Search for the cell housing the specified text and yield its [x, y] center coordinate. 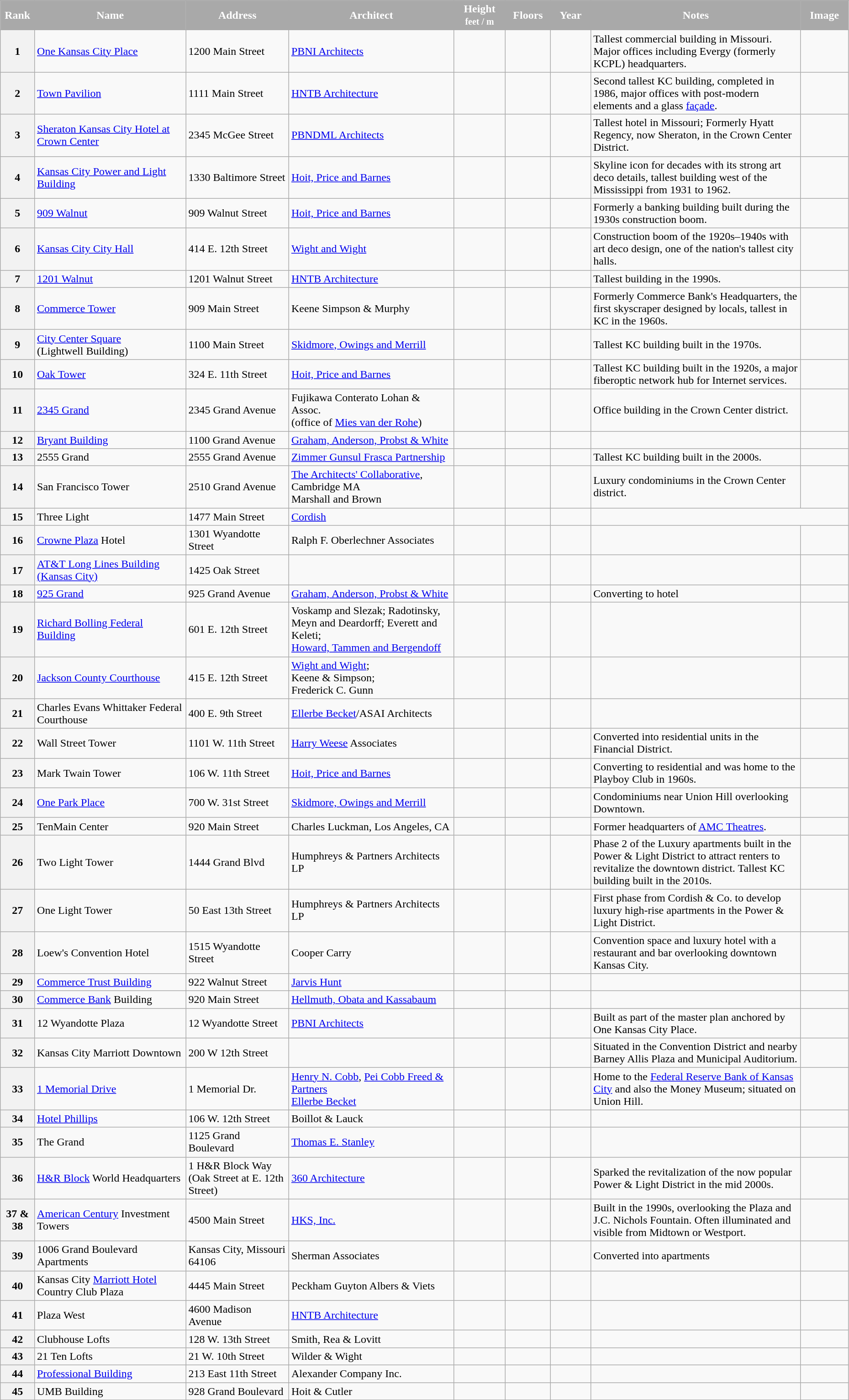
Town Pavilion [111, 93]
1100 Main Street [237, 345]
1201 Walnut Street [237, 279]
27 [17, 910]
43 [17, 1356]
1515 Wyandotte Street [237, 952]
Tallest commercial building in Missouri. Major offices including Evergy (formerly KCPL) headquarters. [696, 51]
Heightfeet / m [480, 16]
Tallest hotel in Missouri; Formerly Hyatt Regency, now Sheraton, in the Crown Center District. [696, 135]
Converted into apartments [696, 1256]
One Park Place [111, 802]
Tallest building in the 1990s. [696, 279]
909 Walnut Street [237, 213]
39 [17, 1256]
Built in the 1990s, overlooking the Plaza and J.C. Nichols Fountain. Often illuminated and visible from Midtown or Westport. [696, 1220]
1201 Walnut [111, 279]
H&R Block World Headquarters [111, 1178]
Converting to hotel [696, 594]
2510 Grand Avenue [237, 487]
30 [17, 1000]
2345 Grand Avenue [237, 410]
Jackson County Courthouse [111, 678]
Commerce Trust Building [111, 982]
33 [17, 1089]
Smith, Rea & Lovitt [371, 1339]
2555 Grand [111, 457]
AT&T Long Lines Building (Kansas City) [111, 570]
4600 Madison Avenue [237, 1315]
Home to the Federal Reserve Bank of Kansas City and also the Money Museum; situated on Union Hill. [696, 1089]
Keene Simpson & Murphy [371, 308]
HKS, Inc. [371, 1220]
1 Memorial Drive [111, 1089]
Oak Tower [111, 374]
9 [17, 345]
PBNDML Architects [371, 135]
2 [17, 93]
Commerce Tower [111, 308]
1111 Main Street [237, 93]
Clubhouse Lofts [111, 1339]
Wall Street Tower [111, 743]
12 Wyandotte Plaza [111, 1023]
2555 Grand Avenue [237, 457]
Skyline icon for decades with its strong art deco details, tallest building west of the Mississippi from 1931 to 1962. [696, 177]
213 East 11th Street [237, 1373]
Thomas E. Stanley [371, 1142]
42 [17, 1339]
Sherman Associates [371, 1256]
Convention space and luxury hotel with a restaurant and bar overlooking downtown Kansas City. [696, 952]
Bryant Building [111, 440]
1100 Grand Avenue [237, 440]
Condominiums near Union Hill overlooking Downtown. [696, 802]
Name [111, 16]
13 [17, 457]
21 W. 10th Street [237, 1356]
Kansas City, Missouri 64106 [237, 1256]
The Grand [111, 1142]
Hotel Phillips [111, 1119]
Sheraton Kansas City Hotel at Crown Center [111, 135]
Tallest KC building built in the 1970s. [696, 345]
TenMain Center [111, 826]
Peckham Guyton Albers & Viets [371, 1286]
Ellerbe Becket/ASAI Architects [371, 714]
7 [17, 279]
909 Main Street [237, 308]
106 W. 11th Street [237, 773]
Loew's Convention Hotel [111, 952]
106 W. 12th Street [237, 1119]
1125 Grand Boulevard [237, 1142]
700 W. 31st Street [237, 802]
12 [17, 440]
Second tallest KC building, completed in 1986, major offices with post-modern elements and a glass façade. [696, 93]
2345 McGee Street [237, 135]
1425 Oak Street [237, 570]
1330 Baltimore Street [237, 177]
Rank [17, 16]
4 [17, 177]
Kansas City City Hall [111, 249]
909 Walnut [111, 213]
Cooper Carry [371, 952]
Plaza West [111, 1315]
10 [17, 374]
922 Walnut Street [237, 982]
Converting to residential and was home to the Playboy Club in 1960s. [696, 773]
35 [17, 1142]
12 Wyandotte Street [237, 1023]
Kansas City Marriott Hotel Country Club Plaza [111, 1286]
20 [17, 678]
17 [17, 570]
Professional Building [111, 1373]
Charles Evans Whittaker Federal Courthouse [111, 714]
1444 Grand Blvd [237, 862]
Image [824, 16]
29 [17, 982]
Alexander Company Inc. [371, 1373]
19 [17, 630]
5 [17, 213]
1301 Wyandotte Street [237, 540]
2345 Grand [111, 410]
324 E. 11th Street [237, 374]
Notes [696, 16]
4445 Main Street [237, 1286]
One Kansas City Place [111, 51]
The Architects' Collaborative, Cambridge MAMarshall and Brown [371, 487]
928 Grand Boulevard [237, 1391]
8 [17, 308]
Tallest KC building built in the 1920s, a major fiberoptic network hub for Internet services. [696, 374]
Two Light Tower [111, 862]
4500 Main Street [237, 1220]
Wight and Wight [371, 249]
128 W. 13th Street [237, 1339]
Kansas City Marriott Downtown [111, 1053]
36 [17, 1178]
Henry N. Cobb, Pei Cobb Freed & PartnersEllerbe Becket [371, 1089]
One Light Tower [111, 910]
1200 Main Street [237, 51]
31 [17, 1023]
San Francisco Tower [111, 487]
23 [17, 773]
415 E. 12th Street [237, 678]
Three Light [111, 517]
34 [17, 1119]
Luxury condominiums in the Crown Center district. [696, 487]
414 E. 12th Street [237, 249]
360 Architecture [371, 1178]
Kansas City Power and Light Building [111, 177]
32 [17, 1053]
Formerly Commerce Bank's Headquarters, the first skyscraper designed by locals, tallest in KC in the 1960s. [696, 308]
11 [17, 410]
Voskamp and Slezak; Radotinsky, Meyn and Deardorff; Everett and Keleti;Howard, Tammen and Bergendoff [371, 630]
Charles Luckman, Los Angeles, CA [371, 826]
18 [17, 594]
City Center Square(Lightwell Building) [111, 345]
Floors [528, 16]
1 [17, 51]
601 E. 12th Street [237, 630]
Formerly a banking building built during the 1930s construction boom. [696, 213]
Hoit & Cutler [371, 1391]
Ralph F. Oberlechner Associates [371, 540]
Architect [371, 16]
Sparked the revitalization of the now popular Power & Light District in the mid 2000s. [696, 1178]
Jarvis Hunt [371, 982]
1101 W. 11th Street [237, 743]
Tallest KC building built in the 2000s. [696, 457]
41 [17, 1315]
Richard Bolling Federal Building [111, 630]
Zimmer Gunsul Frasca Partnership [371, 457]
1477 Main Street [237, 517]
50 East 13th Street [237, 910]
Address [237, 16]
40 [17, 1286]
45 [17, 1391]
American Century Investment Towers [111, 1220]
28 [17, 952]
Commerce Bank Building [111, 1000]
Wight and Wight;Keene & Simpson;Frederick C. Gunn [371, 678]
Converted into residential units in the Financial District. [696, 743]
16 [17, 540]
Year [570, 16]
Cordish [371, 517]
Harry Weese Associates [371, 743]
Mark Twain Tower [111, 773]
15 [17, 517]
44 [17, 1373]
Office building in the Crown Center district. [696, 410]
25 [17, 826]
Construction boom of the 1920s–1940s with art deco design, one of the nation's tallest city halls. [696, 249]
200 W 12th Street [237, 1053]
1 Memorial Dr. [237, 1089]
Crowne Plaza Hotel [111, 540]
3 [17, 135]
First phase from Cordish & Co. to develop luxury high-rise apartments in the Power & Light District. [696, 910]
Former headquarters of AMC Theatres. [696, 826]
26 [17, 862]
22 [17, 743]
Fujikawa Conterato Lohan & Assoc.(office of Mies van der Rohe) [371, 410]
Situated in the Convention District and nearby Barney Allis Plaza and Municipal Auditorium. [696, 1053]
Built as part of the master plan anchored by One Kansas City Place. [696, 1023]
Wilder & Wight [371, 1356]
UMB Building [111, 1391]
24 [17, 802]
Boillot & Lauck [371, 1119]
400 E. 9th Street [237, 714]
925 Grand [111, 594]
37 & 38 [17, 1220]
Hellmuth, Obata and Kassabaum [371, 1000]
14 [17, 487]
1006 Grand Boulevard Apartments [111, 1256]
21 [17, 714]
6 [17, 249]
1 H&R Block Way(Oak Street at E. 12th Street) [237, 1178]
21 Ten Lofts [111, 1356]
925 Grand Avenue [237, 594]
